Scan for the cell matching the given text and deliver its (X, Y) coordinate at center. 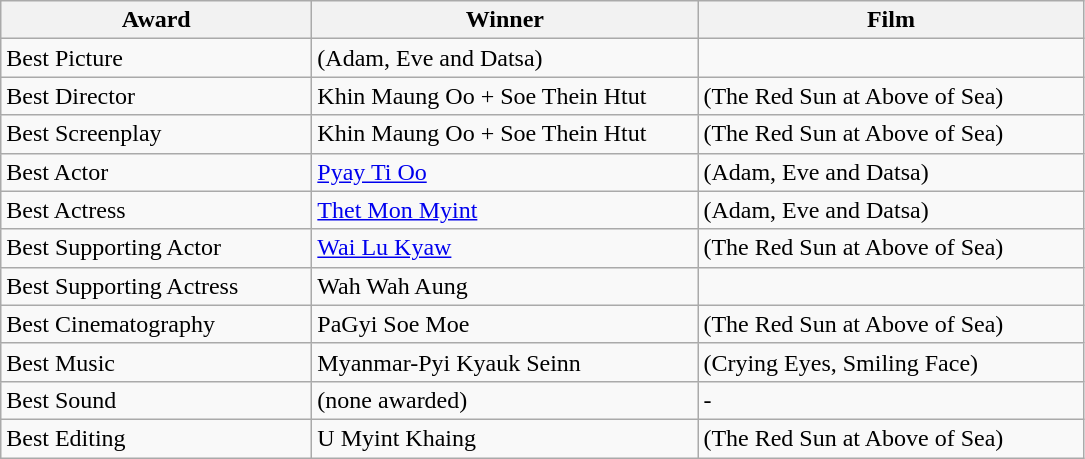
Wah Wah Aung (505, 286)
Wai Lu Kyaw (505, 248)
Best Actor (156, 172)
Best Sound (156, 400)
Best Actress (156, 210)
Thet Mon Myint (505, 210)
- (891, 400)
(none awarded) (505, 400)
PaGyi Soe Moe (505, 324)
Best Cinematography (156, 324)
Best Supporting Actress (156, 286)
Award (156, 20)
Winner (505, 20)
Best Picture (156, 58)
Best Supporting Actor (156, 248)
Best Director (156, 96)
Best Editing (156, 438)
U Myint Khaing (505, 438)
Best Screenplay (156, 134)
Pyay Ti Oo (505, 172)
Film (891, 20)
Best Music (156, 362)
(Crying Eyes, Smiling Face) (891, 362)
Myanmar-Pyi Kyauk Seinn (505, 362)
